Locate the cell with the specified text and output its (x, y) center coordinate. 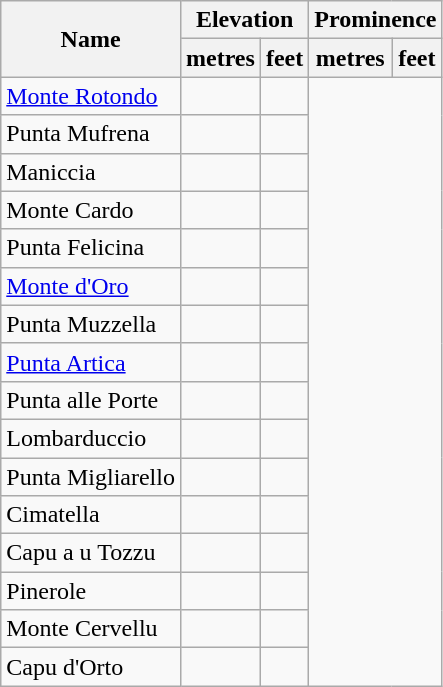
Lombarduccio (91, 438)
Name (91, 39)
Punta Mufrena (91, 134)
Monte d'Oro (91, 286)
Capu d'Orto (91, 667)
Cimatella (91, 515)
Punta alle Porte (91, 400)
Punta Artica (91, 362)
Prominence (376, 20)
Punta Felicina (91, 248)
Monte Cardo (91, 210)
Elevation (244, 20)
Punta Migliarello (91, 477)
Capu a u Tozzu (91, 553)
Maniccia (91, 172)
Monte Rotondo (91, 96)
Pinerole (91, 591)
Monte Cervellu (91, 629)
Punta Muzzella (91, 324)
